Extract the (X, Y) coordinate from the center of the cell holding the provided text.  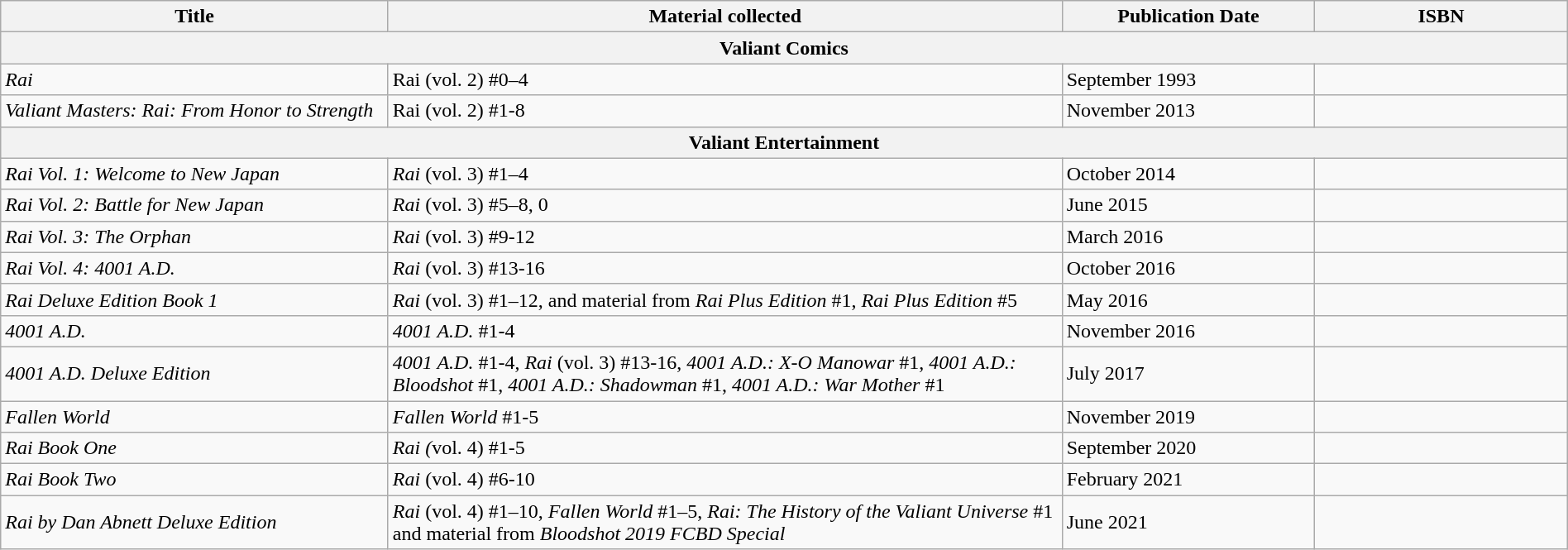
Rai Book Two (195, 480)
Rai (vol. 3) #5–8, 0 (724, 205)
February 2021 (1188, 480)
Title (195, 17)
June 2015 (1188, 205)
October 2014 (1188, 174)
Rai (vol. 2) #0–4 (724, 79)
Rai (vol. 4) #6-10 (724, 480)
November 2016 (1188, 331)
Fallen World #1-5 (724, 416)
Valiant Masters: Rai: From Honor to Strength (195, 111)
Rai by Dan Abnett Deluxe Edition (195, 523)
4001 A.D. Deluxe Edition (195, 374)
Rai (vol. 3) #13-16 (724, 268)
Rai (vol. 3) #1–12, and material from Rai Plus Edition #1, Rai Plus Edition #5 (724, 299)
Rai (195, 79)
Valiant Entertainment (784, 142)
November 2019 (1188, 416)
September 2020 (1188, 448)
Material collected (724, 17)
Rai Deluxe Edition Book 1 (195, 299)
Rai Vol. 1: Welcome to New Japan (195, 174)
Rai Vol. 3: The Orphan (195, 237)
Rai (vol. 3) #1–4 (724, 174)
4001 A.D. (195, 331)
October 2016 (1188, 268)
September 1993 (1188, 79)
Rai Book One (195, 448)
Rai (vol. 4) #1–10, Fallen World #1–5, Rai: The History of the Valiant Universe #1 and material from Bloodshot 2019 FCBD Special (724, 523)
Rai Vol. 4: 4001 A.D. (195, 268)
Fallen World (195, 416)
March 2016 (1188, 237)
Valiant Comics (784, 48)
Rai (vol. 3) #9-12 (724, 237)
November 2013 (1188, 111)
Publication Date (1188, 17)
June 2021 (1188, 523)
July 2017 (1188, 374)
ISBN (1441, 17)
May 2016 (1188, 299)
4001 A.D. #1-4 (724, 331)
Rai (vol. 4) #1-5 (724, 448)
4001 A.D. #1-4, Rai (vol. 3) #13-16, 4001 A.D.: X-O Manowar #1, 4001 A.D.: Bloodshot #1, 4001 A.D.: Shadowman #1, 4001 A.D.: War Mother #1 (724, 374)
Rai (vol. 2) #1-8 (724, 111)
Rai Vol. 2: Battle for New Japan (195, 205)
